Determine the [x, y] coordinate at the center of the cell enclosing the given text.  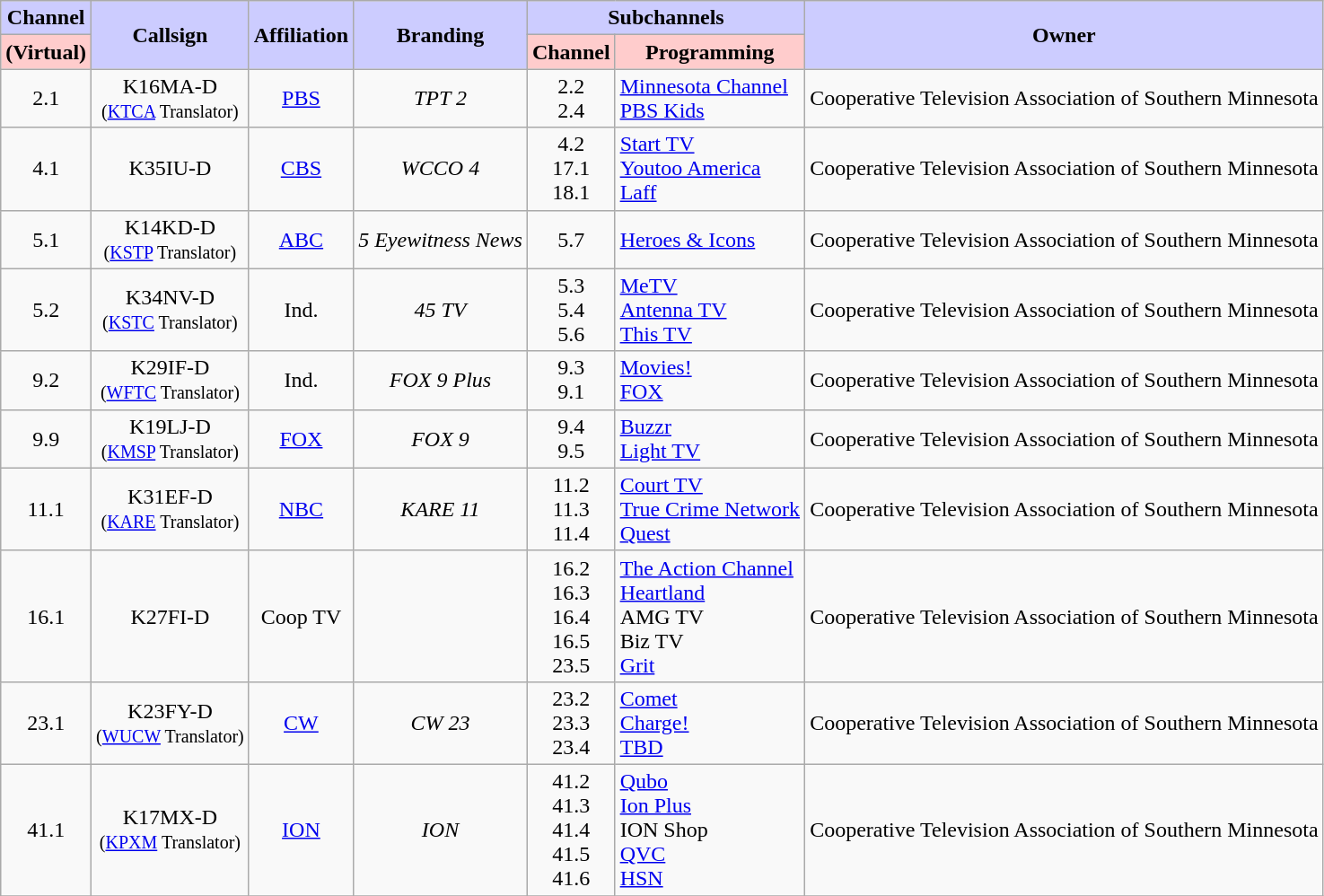
Affiliation [301, 35]
41.241.341.4 41.541.6 [571, 830]
9.9 [47, 438]
4.1 [47, 169]
Coop TV [301, 616]
K27FI-D [171, 616]
5.35.45.6 [571, 310]
TPT 2 [441, 99]
WCCO 4 [441, 169]
FOX 9 Plus [441, 381]
NBC [301, 509]
K23FY-D(WUCW Translator) [171, 723]
Start TVYoutoo AmericaLaff [710, 169]
ABC [301, 239]
MeTVAntenna TVThis TV [710, 310]
K19LJ-D (KMSP Translator) [171, 438]
The Action ChannelHeartlandAMG TVBiz TVGrit [710, 616]
FOX [301, 438]
KARE 11 [441, 509]
CW 23 [441, 723]
Owner [1065, 35]
K29IF-D(WFTC Translator) [171, 381]
5.2 [47, 310]
CW [301, 723]
Branding [441, 35]
Callsign [171, 35]
QuboIon PlusION ShopQVCHSN [710, 830]
9.39.1 [571, 381]
2.1 [47, 99]
CometCharge!TBD [710, 723]
5.7 [571, 239]
4.217.118.1 [571, 169]
23.223.323.4 [571, 723]
Programming [710, 52]
Court TVTrue Crime NetworkQuest [710, 509]
16.216.316.416.523.5 [571, 616]
K34NV-D(KSTC Translator) [171, 310]
Subchannels [666, 18]
BuzzrLight TV [710, 438]
45 TV [441, 310]
41.1 [47, 830]
5 Eyewitness News [441, 239]
CBS [301, 169]
K35IU-D [171, 169]
Heroes & Icons [710, 239]
PBS [301, 99]
2.22.4 [571, 99]
K31EF-D(KARE Translator) [171, 509]
FOX 9 [441, 438]
K14KD-D(KSTP Translator) [171, 239]
K16MA-D(KTCA Translator) [171, 99]
9.2 [47, 381]
11.1 [47, 509]
11.211.311.4 [571, 509]
Minnesota ChannelPBS Kids [710, 99]
9.49.5 [571, 438]
(Virtual) [47, 52]
16.1 [47, 616]
Movies!FOX [710, 381]
23.1 [47, 723]
5.1 [47, 239]
K17MX-D(KPXM Translator) [171, 830]
